Search for the cell housing the specified text and yield its [x, y] center coordinate. 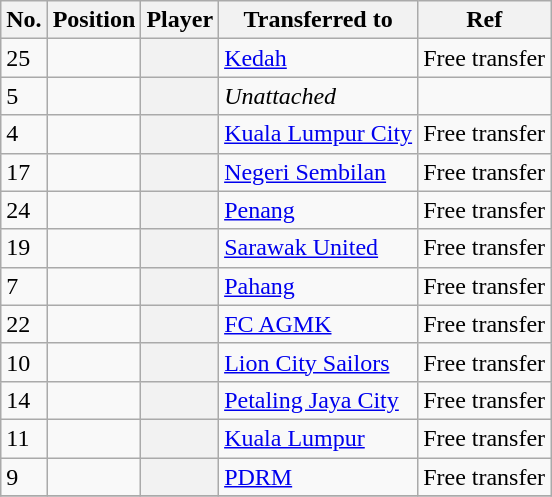
Ref [484, 20]
9 [24, 477]
5 [24, 96]
Negeri Sembilan [318, 172]
14 [24, 400]
Lion City Sailors [318, 362]
4 [24, 134]
Position [94, 20]
11 [24, 438]
Kedah [318, 58]
PDRM [318, 477]
Penang [318, 210]
22 [24, 324]
Player [180, 20]
Petaling Jaya City [318, 400]
19 [24, 248]
17 [24, 172]
Pahang [318, 286]
FC AGMK [318, 324]
Kuala Lumpur [318, 438]
Kuala Lumpur City [318, 134]
24 [24, 210]
Transferred to [318, 20]
Sarawak United [318, 248]
Unattached [318, 96]
7 [24, 286]
25 [24, 58]
No. [24, 20]
10 [24, 362]
